Find where the given text appears and provide that cell's center as [X, Y] coordinate. 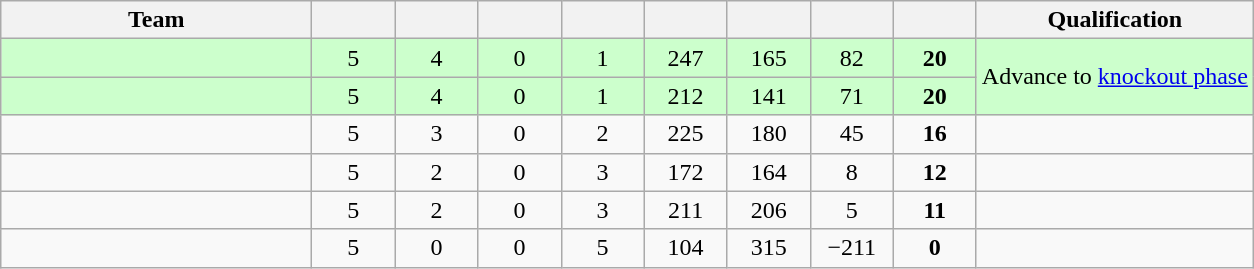
45 [852, 134]
Advance to knockout phase [1114, 77]
16 [934, 134]
104 [686, 248]
315 [768, 248]
165 [768, 58]
141 [768, 96]
206 [768, 210]
212 [686, 96]
71 [852, 96]
−211 [852, 248]
211 [686, 210]
247 [686, 58]
82 [852, 58]
172 [686, 172]
8 [852, 172]
225 [686, 134]
Team [156, 20]
180 [768, 134]
Qualification [1114, 20]
11 [934, 210]
164 [768, 172]
12 [934, 172]
